For the text-containing cell, return its midpoint in (x, y) coordinate format. 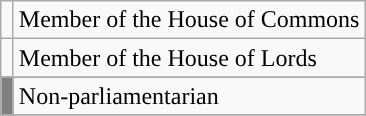
Member of the House of Commons (189, 20)
Member of the House of Lords (189, 58)
Non-parliamentarian (189, 96)
